Pinpoint the cell where the given text exists, returning its (X, Y) midpoint coordinate. 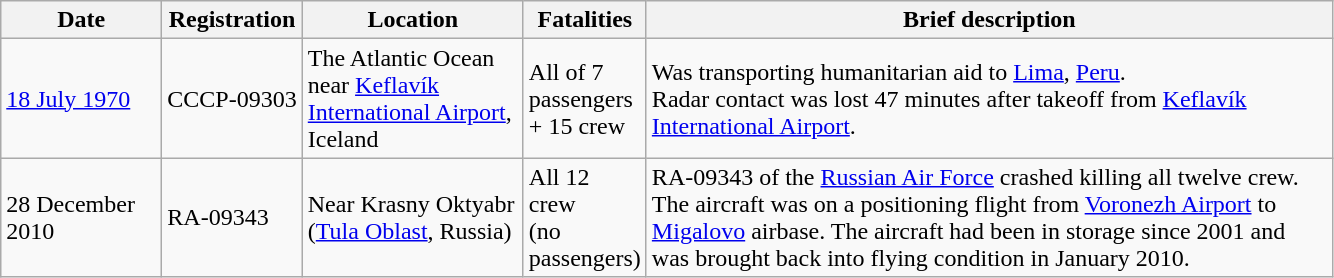
Was transporting humanitarian aid to Lima, Peru.Radar contact was lost 47 minutes after takeoff from Keflavík International Airport. (989, 98)
Registration (232, 20)
All 12 crew(no passengers) (584, 218)
All of 7 passengers + 15 crew (584, 98)
18 July 1970 (82, 98)
СССР-09303 (232, 98)
Date (82, 20)
28 December 2010 (82, 218)
RA-09343 (232, 218)
The Atlantic Ocean near Keflavík International Airport, Iceland (412, 98)
Brief description (989, 20)
Fatalities (584, 20)
Location (412, 20)
Near Krasny Oktyabr (Tula Oblast, Russia) (412, 218)
